Identify which cell holds the provided text, then report its (x, y) central coordinate. 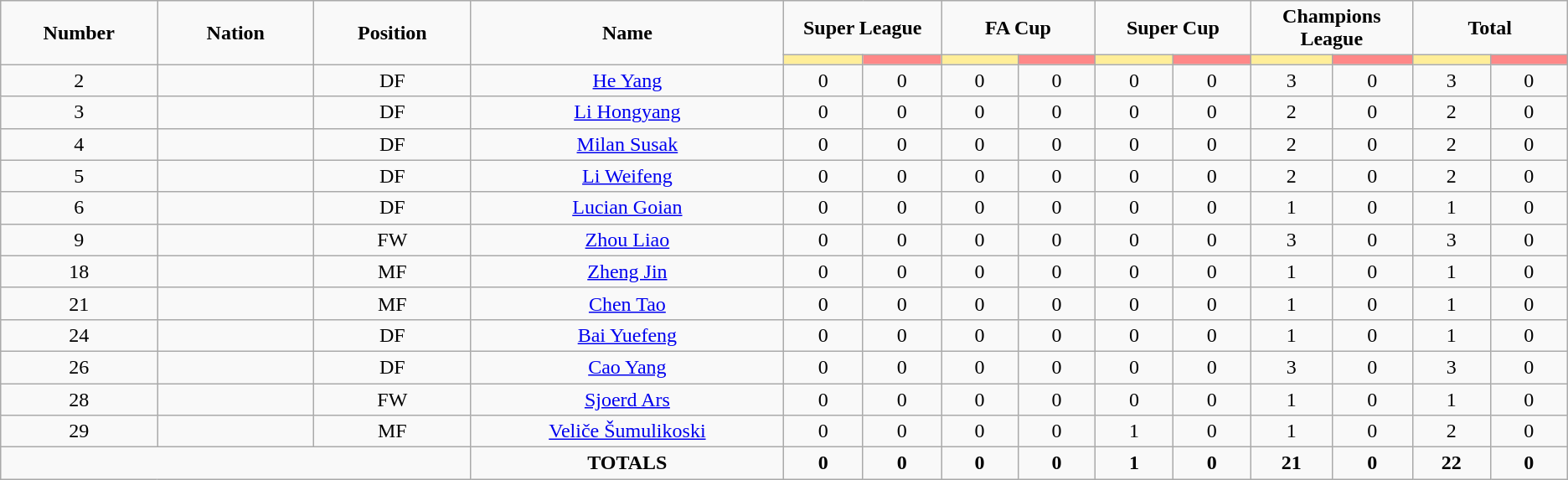
Bai Yuefeng (627, 335)
Lucian Goian (627, 208)
22 (1451, 463)
18 (79, 271)
Total (1489, 28)
9 (79, 240)
Super Cup (1173, 28)
26 (79, 367)
Li Weifeng (627, 176)
Chen Tao (627, 303)
28 (79, 400)
Number (79, 33)
Veliče Šumulikoski (627, 431)
Li Hongyang (627, 112)
Nation (236, 33)
Sjoerd Ars (627, 400)
Cao Yang (627, 367)
Zheng Jin (627, 271)
Zhou Liao (627, 240)
Name (627, 33)
Champions League (1332, 28)
29 (79, 431)
FA Cup (1019, 28)
24 (79, 335)
4 (79, 144)
Milan Susak (627, 144)
Position (392, 33)
6 (79, 208)
He Yang (627, 80)
5 (79, 176)
TOTALS (627, 463)
Super League (863, 28)
